Capture the cell that displays the provided text and extract its [x, y] central coordinate. 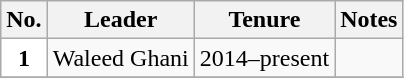
2014–present [264, 58]
Notes [369, 20]
Leader [120, 20]
Tenure [264, 20]
1 [24, 58]
No. [24, 20]
Waleed Ghani [120, 58]
